Return (X, Y) of the center of cell containing provided text 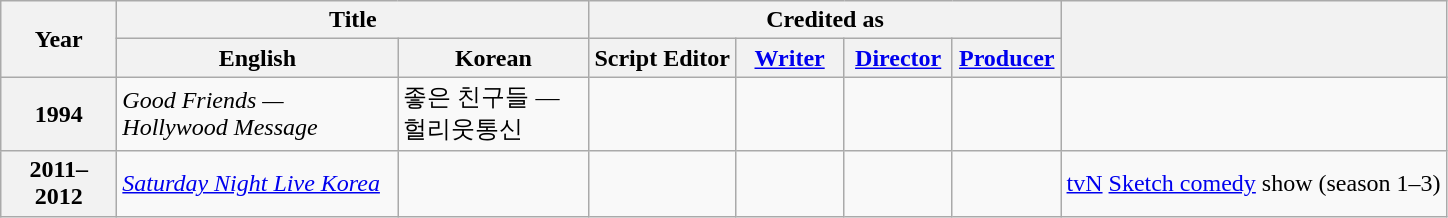
좋은 친구들 — 헐리웃통신 (494, 114)
Script Editor (662, 58)
Producer (1006, 58)
Writer (790, 58)
Year (59, 39)
tvN Sketch comedy show (season 1–3) (1254, 184)
English (258, 58)
Korean (494, 58)
2011–2012 (59, 184)
Title (353, 20)
Credited as (825, 20)
Good Friends — Hollywood Message (258, 114)
1994 (59, 114)
Saturday Night Live Korea (258, 184)
Director (898, 58)
